Return the (X, Y) coordinate for the center point of the cell that contains the specified text.  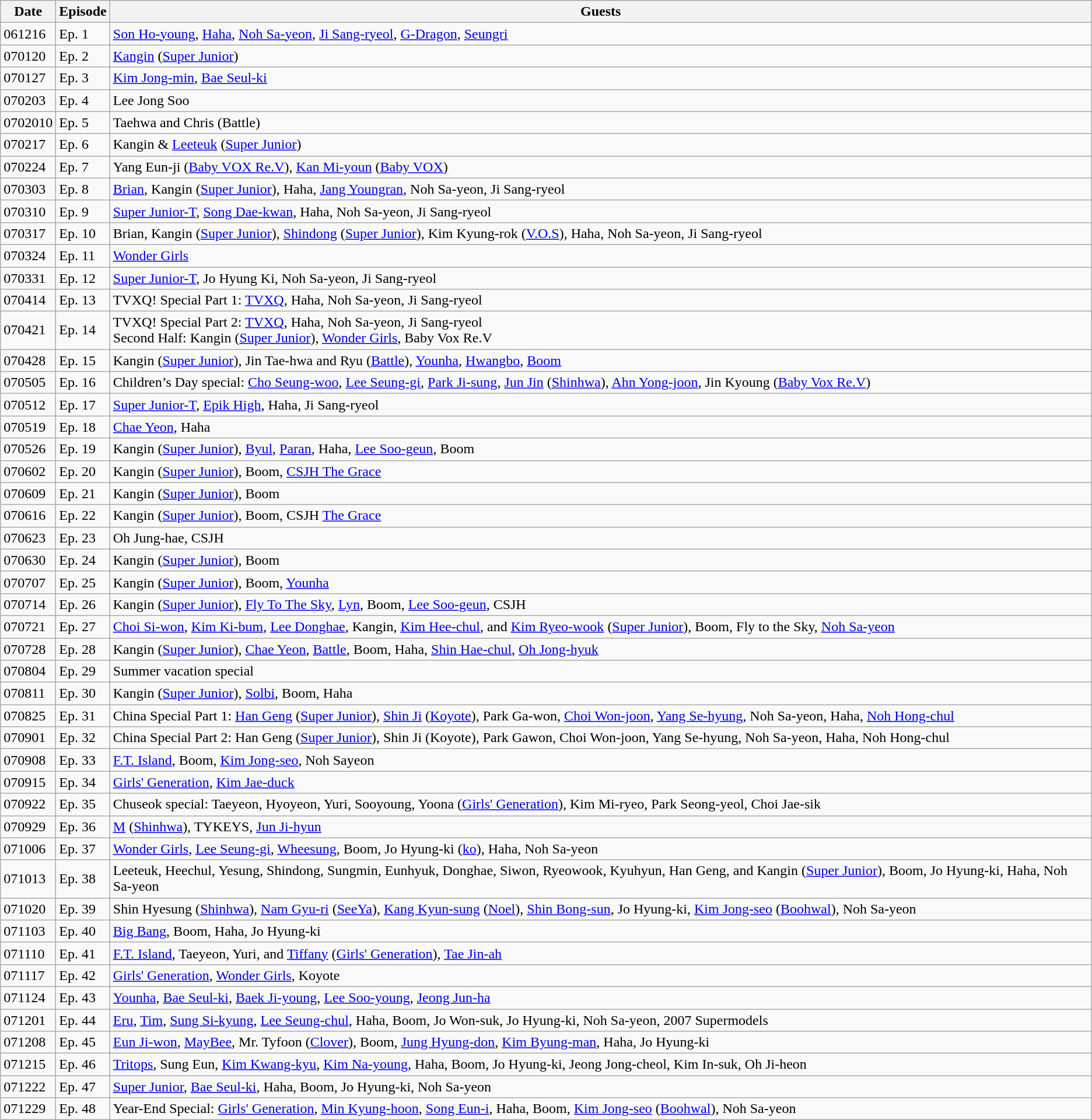
Ep. 28 (83, 649)
Tritops, Sung Eun, Kim Kwang-kyu, Kim Na-young, Haha, Boom, Jo Hyung-ki, Jeong Jong-cheol, Kim In-suk, Oh Ji-heon (601, 1065)
070922 (28, 804)
Big Bang, Boom, Haha, Jo Hyung-ki (601, 931)
Ep. 33 (83, 760)
071103 (28, 931)
Ep. 23 (83, 538)
0702010 (28, 123)
TVXQ! Special Part 2: TVXQ, Haha, Noh Sa-yeon, Ji Sang-ryeol Second Half: Kangin (Super Junior), Wonder Girls, Baby Vox Re.V (601, 330)
Ep. 10 (83, 233)
071201 (28, 1020)
070317 (28, 233)
Kangin (Super Junior), Fly To The Sky, Lyn, Boom, Lee Soo-geun, CSJH (601, 604)
071020 (28, 909)
Ep. 31 (83, 716)
China Special Part 2: Han Geng (Super Junior), Shin Ji (Koyote), Park Gawon, Choi Won-joon, Yang Se-hyung, Noh Sa-yeon, Haha, Noh Hong-chul (601, 738)
070728 (28, 649)
070120 (28, 56)
F.T. Island, Taeyeon, Yuri, and Tiffany (Girls' Generation), Tae Jin-ah (601, 953)
Ep. 35 (83, 804)
070721 (28, 626)
070421 (28, 330)
070825 (28, 716)
Ep. 40 (83, 931)
Taehwa and Chris (Battle) (601, 123)
071110 (28, 953)
Ep. 4 (83, 100)
Ep. 26 (83, 604)
Ep. 43 (83, 998)
070915 (28, 782)
Year-End Special: Girls' Generation, Min Kyung-hoon, Song Eun-i, Haha, Boom, Kim Jong-seo (Boohwal), Noh Sa-yeon (601, 1109)
070616 (28, 516)
070804 (28, 671)
Kangin (Super Junior), Chae Yeon, Battle, Boom, Haha, Shin Hae-chul, Oh Jong-hyuk (601, 649)
Date (28, 12)
070127 (28, 78)
Lee Jong Soo (601, 100)
TVXQ! Special Part 1: TVXQ, Haha, Noh Sa-yeon, Ji Sang-ryeol (601, 300)
Ep. 39 (83, 909)
070714 (28, 604)
070428 (28, 360)
Ep. 38 (83, 878)
Ep. 48 (83, 1109)
070203 (28, 100)
071013 (28, 878)
Super Junior-T, Song Dae-kwan, Haha, Noh Sa-yeon, Ji Sang-ryeol (601, 211)
Ep. 46 (83, 1065)
Ep. 42 (83, 975)
Ep. 45 (83, 1042)
070707 (28, 582)
070512 (28, 405)
Ep. 5 (83, 123)
Kangin (Super Junior), Solbi, Boom, Haha (601, 694)
Guests (601, 12)
Ep. 41 (83, 953)
Ep. 36 (83, 827)
Ep. 21 (83, 494)
070908 (28, 760)
Ep. 19 (83, 449)
Ep. 29 (83, 671)
071006 (28, 849)
F.T. Island, Boom, Kim Jong-seo, Noh Sayeon (601, 760)
Ep. 20 (83, 471)
Super Junior-T, Jo Hyung Ki, Noh Sa-yeon, Ji Sang-ryeol (601, 278)
070414 (28, 300)
Ep. 8 (83, 189)
071124 (28, 998)
061216 (28, 34)
Ep. 16 (83, 383)
Ep. 37 (83, 849)
070602 (28, 471)
Kim Jong-min, Bae Seul-ki (601, 78)
Wonder Girls, Lee Seung-gi, Wheesung, Boom, Jo Hyung-ki (ko), Haha, Noh Sa-yeon (601, 849)
Son Ho-young, Haha, Noh Sa-yeon, Ji Sang-ryeol, G-Dragon, Seungri (601, 34)
Ep. 11 (83, 256)
Kangin (Super Junior), Jin Tae-hwa and Ryu (Battle), Younha, Hwangbo, Boom (601, 360)
Ep. 47 (83, 1087)
Ep. 18 (83, 427)
Oh Jung-hae, CSJH (601, 538)
Ep. 34 (83, 782)
Ep. 14 (83, 330)
Ep. 25 (83, 582)
070901 (28, 738)
071229 (28, 1109)
071215 (28, 1065)
Choi Si-won, Kim Ki-bum, Lee Donghae, Kangin, Kim Hee-chul, and Kim Ryeo-wook (Super Junior), Boom, Fly to the Sky, Noh Sa-yeon (601, 626)
Ep. 32 (83, 738)
071222 (28, 1087)
070929 (28, 827)
Shin Hyesung (Shinhwa), Nam Gyu-ri (SeeYa), Kang Kyun-sung (Noel), Shin Bong-sun, Jo Hyung-ki, Kim Jong-seo (Boohwal), Noh Sa-yeon (601, 909)
Super Junior-T, Epik High, Haha, Ji Sang-ryeol (601, 405)
Ep. 9 (83, 211)
Chae Yeon, Haha (601, 427)
070630 (28, 560)
Ep. 17 (83, 405)
Episode (83, 12)
Ep. 24 (83, 560)
Kangin & Leeteuk (Super Junior) (601, 145)
Ep. 12 (83, 278)
Kangin (Super Junior), Boom, Younha (601, 582)
Ep. 6 (83, 145)
070505 (28, 383)
Ep. 13 (83, 300)
070623 (28, 538)
070310 (28, 211)
Ep. 44 (83, 1020)
Ep. 7 (83, 167)
Eru, Tim, Sung Si-kyung, Lee Seung-chul, Haha, Boom, Jo Won-suk, Jo Hyung-ki, Noh Sa-yeon, 2007 Supermodels (601, 1020)
Brian, Kangin (Super Junior), Haha, Jang Youngran, Noh Sa-yeon, Ji Sang-ryeol (601, 189)
Chuseok special: Taeyeon, Hyoyeon, Yuri, Sooyoung, Yoona (Girls' Generation), Kim Mi-ryeo, Park Seong-yeol, Choi Jae-sik (601, 804)
Kangin (Super Junior) (601, 56)
China Special Part 1: Han Geng (Super Junior), Shin Ji (Koyote), Park Ga-won, Choi Won-joon, Yang Se-hyung, Noh Sa-yeon, Haha, Noh Hong-chul (601, 716)
Eun Ji-won, MayBee, Mr. Tyfoon (Clover), Boom, Jung Hyung-don, Kim Byung-man, Haha, Jo Hyung-ki (601, 1042)
Kangin (Super Junior), Byul, Paran, Haha, Lee Soo-geun, Boom (601, 449)
070811 (28, 694)
M (Shinhwa), TYKEYS, Jun Ji-hyun (601, 827)
070303 (28, 189)
Yang Eun-ji (Baby VOX Re.V), Kan Mi-youn (Baby VOX) (601, 167)
Younha, Bae Seul-ki, Baek Ji-young, Lee Soo-young, Jeong Jun-ha (601, 998)
070331 (28, 278)
070526 (28, 449)
Ep. 2 (83, 56)
071117 (28, 975)
Brian, Kangin (Super Junior), Shindong (Super Junior), Kim Kyung-rok (V.O.S), Haha, Noh Sa-yeon, Ji Sang-ryeol (601, 233)
Ep. 15 (83, 360)
070519 (28, 427)
Ep. 30 (83, 694)
Ep. 3 (83, 78)
Wonder Girls (601, 256)
Summer vacation special (601, 671)
070217 (28, 145)
Ep. 22 (83, 516)
070224 (28, 167)
Ep. 1 (83, 34)
070324 (28, 256)
Super Junior, Bae Seul-ki, Haha, Boom, Jo Hyung-ki, Noh Sa-yeon (601, 1087)
071208 (28, 1042)
Girls' Generation, Kim Jae-duck (601, 782)
Ep. 27 (83, 626)
070609 (28, 494)
Children’s Day special: Cho Seung-woo, Lee Seung-gi, Park Ji-sung, Jun Jin (Shinhwa), Ahn Yong-joon, Jin Kyoung (Baby Vox Re.V) (601, 383)
Girls' Generation, Wonder Girls, Koyote (601, 975)
